For the text-containing cell, return its midpoint in [x, y] coordinate format. 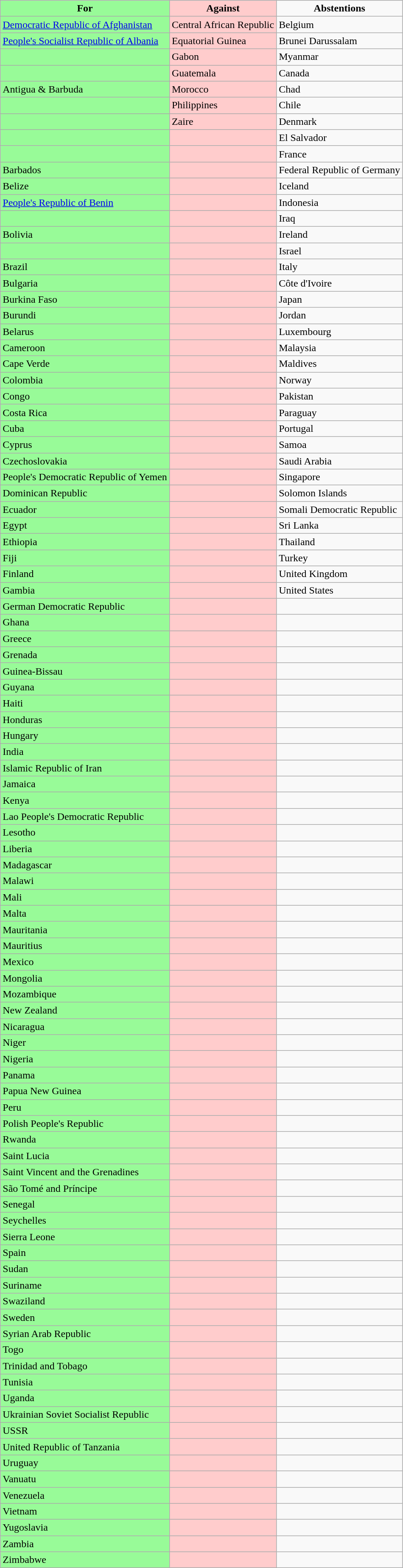
Brunei Darussalam [339, 41]
Vietnam [85, 1512]
People's Socialist Republic of Albania [85, 41]
Nigeria [85, 1059]
Zimbabwe [85, 1560]
Democratic Republic of Afghanistan [85, 25]
Morocco [223, 89]
Pakistan [339, 396]
Federal Republic of Germany [339, 170]
Senegal [85, 1204]
People's Democratic Republic of Yemen [85, 477]
Vanuatu [85, 1479]
Uganda [85, 1398]
Iceland [339, 186]
For [85, 8]
Cape Verde [85, 364]
Congo [85, 396]
Côte d'Ivoire [339, 283]
Uruguay [85, 1463]
Spain [85, 1253]
Iraq [339, 219]
Mexico [85, 962]
Liberia [85, 849]
Cameroon [85, 348]
United Kingdom [339, 574]
Venezuela [85, 1495]
Peru [85, 1107]
Mongolia [85, 978]
Malaysia [339, 348]
France [339, 154]
Malawi [85, 881]
Swaziland [85, 1301]
Saudi Arabia [339, 461]
Honduras [85, 720]
People's Republic of Benin [85, 203]
New Zealand [85, 1011]
Samoa [339, 445]
Japan [339, 299]
Yugoslavia [85, 1528]
Sierra Leone [85, 1237]
Malta [85, 913]
Solomon Islands [339, 493]
Lesotho [85, 833]
Cyprus [85, 445]
German Democratic Republic [85, 606]
Antigua & Barbuda [85, 89]
Belize [85, 186]
Barbados [85, 170]
Niger [85, 1043]
Lao People's Democratic Republic [85, 816]
Maldives [339, 364]
Bolivia [85, 235]
Saint Lucia [85, 1156]
Luxembourg [339, 332]
Suriname [85, 1285]
Jordan [339, 315]
Somali Democratic Republic [339, 510]
Greece [85, 639]
Turkey [339, 558]
Kenya [85, 800]
Polish People's Republic [85, 1123]
Ireland [339, 235]
Panama [85, 1075]
Singapore [339, 477]
Central African Republic [223, 25]
Costa Rica [85, 412]
USSR [85, 1430]
Cuba [85, 428]
Islamic Republic of Iran [85, 768]
Grenada [85, 655]
Abstentions [339, 8]
Chad [339, 89]
Myanmar [339, 57]
Ethiopia [85, 542]
Belarus [85, 332]
Guinea-Bissau [85, 671]
Saint Vincent and the Grenadines [85, 1172]
Nicaragua [85, 1027]
Ecuador [85, 510]
Belgium [339, 25]
Israel [339, 251]
Philippines [223, 105]
Papua New Guinea [85, 1091]
Thailand [339, 542]
Equatorial Guinea [223, 41]
Mauritania [85, 929]
Trinidad and Tobago [85, 1366]
Guyana [85, 687]
Indonesia [339, 203]
Denmark [339, 121]
Sri Lanka [339, 526]
Zambia [85, 1544]
Sweden [85, 1317]
Finland [85, 574]
Ghana [85, 622]
Gambia [85, 590]
Tunisia [85, 1382]
São Tomé and Príncipe [85, 1188]
Norway [339, 380]
Guatemala [223, 73]
Ukrainian Soviet Socialist Republic [85, 1414]
Rwanda [85, 1140]
India [85, 752]
Colombia [85, 380]
Mali [85, 897]
Togo [85, 1350]
Mauritius [85, 946]
Brazil [85, 267]
United Republic of Tanzania [85, 1447]
Against [223, 8]
Madagascar [85, 865]
Egypt [85, 526]
Fiji [85, 558]
Burkina Faso [85, 299]
Portugal [339, 428]
Canada [339, 73]
Mozambique [85, 994]
Hungary [85, 736]
Chile [339, 105]
Jamaica [85, 784]
Paraguay [339, 412]
Zaire [223, 121]
El Salvador [339, 138]
Czechoslovakia [85, 461]
Dominican Republic [85, 493]
Haiti [85, 703]
Gabon [223, 57]
Burundi [85, 315]
United States [339, 590]
Sudan [85, 1269]
Italy [339, 267]
Seychelles [85, 1220]
Bulgaria [85, 283]
Syrian Arab Republic [85, 1334]
